Determine the (X, Y) coordinate at the center of the cell enclosing the given text.  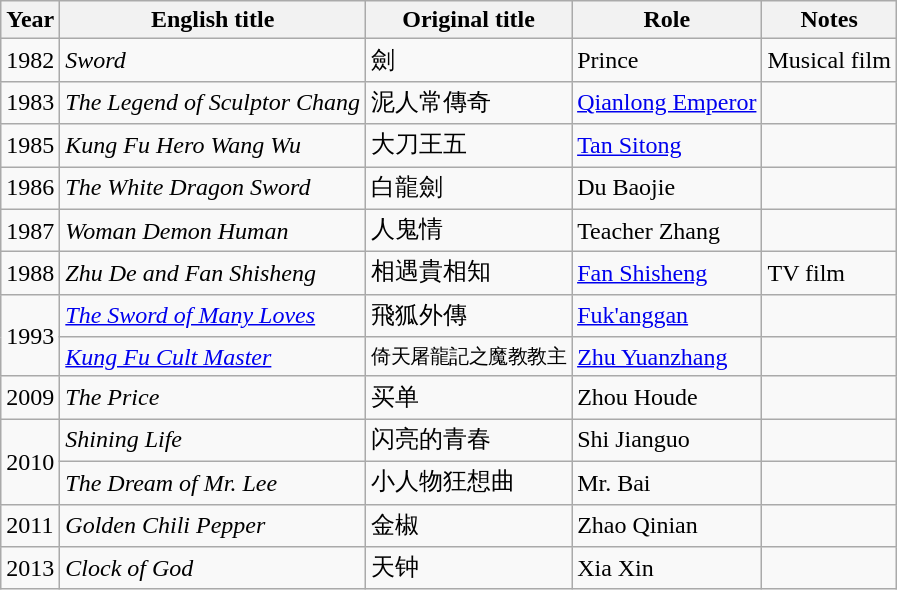
Tan Sitong (667, 146)
TV film (829, 274)
Zhou Houde (667, 398)
Fuk'anggan (667, 316)
1983 (30, 102)
Woman Demon Human (213, 230)
1985 (30, 146)
English title (213, 20)
2010 (30, 462)
Mr. Bai (667, 482)
2011 (30, 526)
小人物狂想曲 (469, 482)
Shi Jianguo (667, 440)
Qianlong Emperor (667, 102)
Prince (667, 60)
相遇貴相知 (469, 274)
Zhu Yuanzhang (667, 357)
泥人常傳奇 (469, 102)
Xia Xin (667, 568)
The Price (213, 398)
Year (30, 20)
1987 (30, 230)
天钟 (469, 568)
Du Baojie (667, 188)
Original title (469, 20)
Zhu De and Fan Shisheng (213, 274)
买单 (469, 398)
Zhao Qinian (667, 526)
Kung Fu Cult Master (213, 357)
金椒 (469, 526)
Fan Shisheng (667, 274)
2009 (30, 398)
The Sword of Many Loves (213, 316)
Shining Life (213, 440)
Teacher Zhang (667, 230)
Golden Chili Pepper (213, 526)
The White Dragon Sword (213, 188)
大刀王五 (469, 146)
飛狐外傳 (469, 316)
Kung Fu Hero Wang Wu (213, 146)
The Legend of Sculptor Chang (213, 102)
Sword (213, 60)
1988 (30, 274)
2013 (30, 568)
Musical film (829, 60)
倚天屠龍記之魔教教主 (469, 357)
Role (667, 20)
白龍劍 (469, 188)
1986 (30, 188)
人鬼情 (469, 230)
闪亮的青春 (469, 440)
1993 (30, 335)
Notes (829, 20)
Clock of God (213, 568)
1982 (30, 60)
劍 (469, 60)
The Dream of Mr. Lee (213, 482)
